Provide the (X, Y) coordinate of the cell's center where the given text is located.  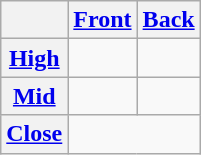
Back (168, 20)
Front (102, 20)
Close (34, 134)
Mid (34, 96)
High (34, 58)
